For the text-containing cell, return its midpoint in [X, Y] coordinate format. 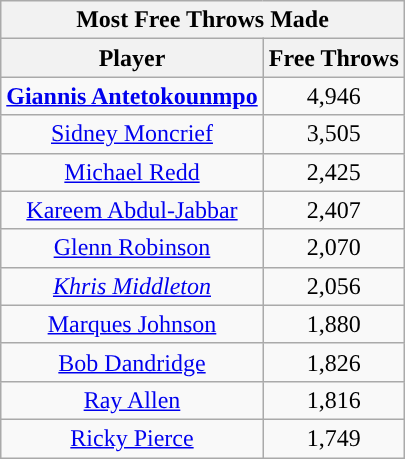
Player [132, 58]
2,425 [334, 172]
Sidney Moncrief [132, 134]
Ricky Pierce [132, 438]
1,749 [334, 438]
Giannis Antetokounmpo [132, 96]
Ray Allen [132, 400]
Most Free Throws Made [203, 20]
Khris Middleton [132, 286]
1,816 [334, 400]
1,880 [334, 324]
Michael Redd [132, 172]
Marques Johnson [132, 324]
2,407 [334, 210]
1,826 [334, 362]
Free Throws [334, 58]
3,505 [334, 134]
4,946 [334, 96]
2,056 [334, 286]
Glenn Robinson [132, 248]
Kareem Abdul-Jabbar [132, 210]
Bob Dandridge [132, 362]
2,070 [334, 248]
